Provide the [X, Y] coordinate of the cell's center where the given text is located.  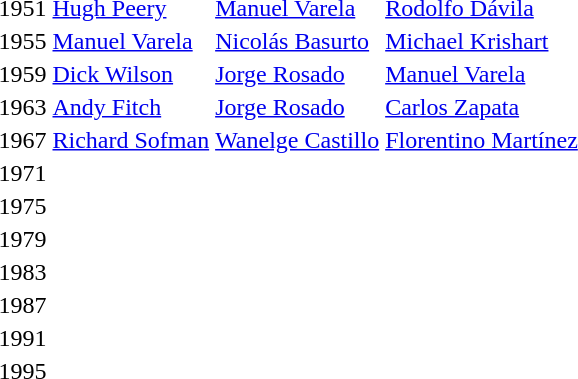
Richard Sofman [131, 140]
Dick Wilson [131, 74]
Manuel Varela [131, 41]
Andy Fitch [131, 107]
Wanelge Castillo [298, 140]
Nicolás Basurto [298, 41]
